Identify which cell holds the provided text, then report its (X, Y) central coordinate. 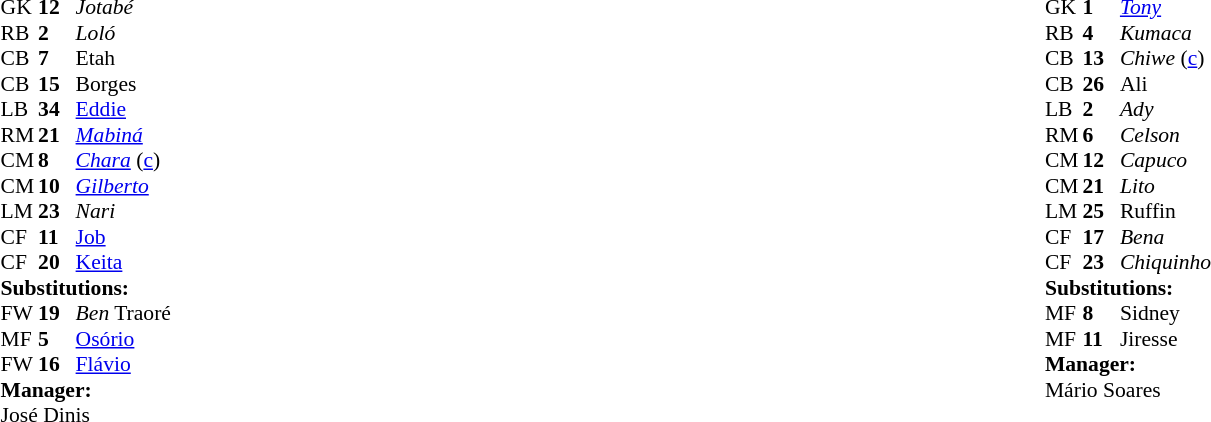
20 (57, 263)
Osório (124, 339)
26 (1101, 84)
7 (57, 59)
Mabiná (124, 135)
Kumaca (1166, 33)
Chiquinho (1166, 263)
25 (1101, 211)
Loló (124, 33)
Ruffin (1166, 211)
Flávio (124, 365)
Chara (c) (124, 161)
Sidney (1166, 313)
Lito (1166, 186)
Job (124, 237)
10 (57, 186)
Mário Soares (1128, 390)
Ady (1166, 109)
Ben Traoré (124, 313)
13 (1101, 59)
Borges (124, 84)
Bena (1166, 237)
15 (57, 84)
12 (1101, 161)
Chiwe (c) (1166, 59)
Celson (1166, 135)
Gilberto (124, 186)
17 (1101, 237)
34 (57, 109)
Jiresse (1166, 339)
Ali (1166, 84)
Etah (124, 59)
Capuco (1166, 161)
4 (1101, 33)
16 (57, 365)
5 (57, 339)
Eddie (124, 109)
19 (57, 313)
Keita (124, 263)
6 (1101, 135)
Nari (124, 211)
